Return [X, Y] of the center of cell containing provided text 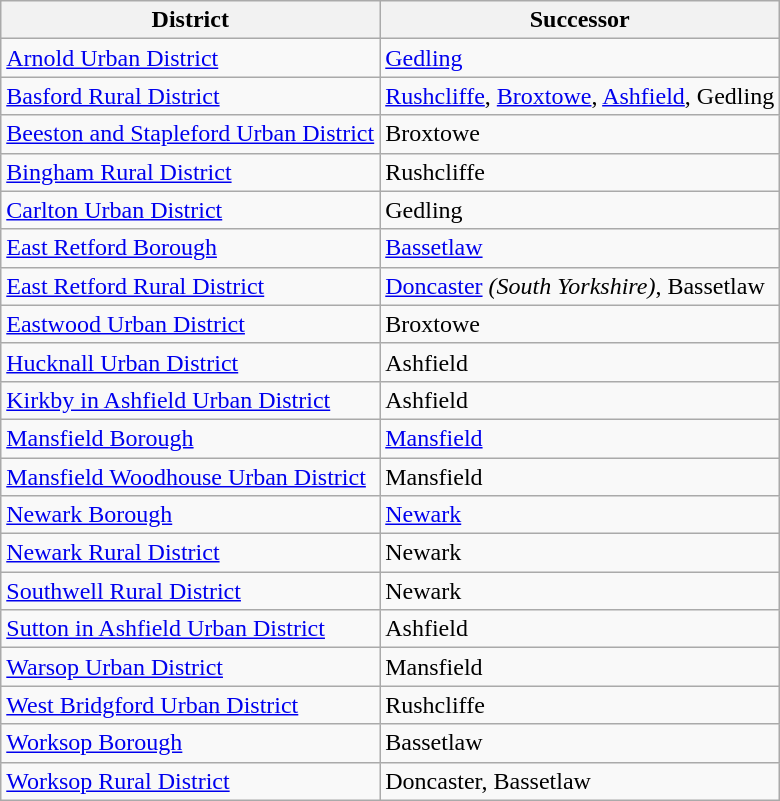
East Retford Borough [190, 248]
Mansfield Woodhouse Urban District [190, 477]
Doncaster, Bassetlaw [580, 781]
Eastwood Urban District [190, 324]
Worksop Borough [190, 743]
Basford Rural District [190, 96]
Successor [580, 20]
Worksop Rural District [190, 781]
Mansfield Borough [190, 438]
District [190, 20]
Warsop Urban District [190, 667]
Rushcliffe, Broxtowe, Ashfield, Gedling [580, 96]
Newark Rural District [190, 553]
Beeston and Stapleford Urban District [190, 134]
Carlton Urban District [190, 210]
Kirkby in Ashfield Urban District [190, 400]
Doncaster (South Yorkshire), Bassetlaw [580, 286]
Hucknall Urban District [190, 362]
Southwell Rural District [190, 591]
Sutton in Ashfield Urban District [190, 629]
Newark Borough [190, 515]
Bingham Rural District [190, 172]
West Bridgford Urban District [190, 705]
Arnold Urban District [190, 58]
East Retford Rural District [190, 286]
